Determine the [X, Y] coordinate at the center of the cell enclosing the given text.  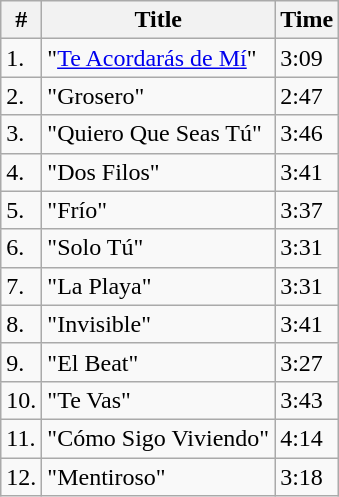
3:09 [307, 58]
# [22, 20]
"La Playa" [158, 286]
2:47 [307, 96]
4. [22, 172]
"Solo Tú" [158, 248]
"Invisible" [158, 324]
10. [22, 400]
"Cómo Sigo Viviendo" [158, 438]
3:43 [307, 400]
3:27 [307, 362]
"Te Vas" [158, 400]
9. [22, 362]
"Mentiroso" [158, 477]
"Quiero Que Seas Tú" [158, 134]
"Dos Filos" [158, 172]
3:37 [307, 210]
"Te Acordarás de Mí" [158, 58]
7. [22, 286]
3:46 [307, 134]
12. [22, 477]
"El Beat" [158, 362]
Title [158, 20]
8. [22, 324]
1. [22, 58]
5. [22, 210]
3:18 [307, 477]
3. [22, 134]
Time [307, 20]
11. [22, 438]
"Frío" [158, 210]
2. [22, 96]
"Grosero" [158, 96]
4:14 [307, 438]
6. [22, 248]
